Provide the (x, y) coordinate of the cell's center where the given text is located.  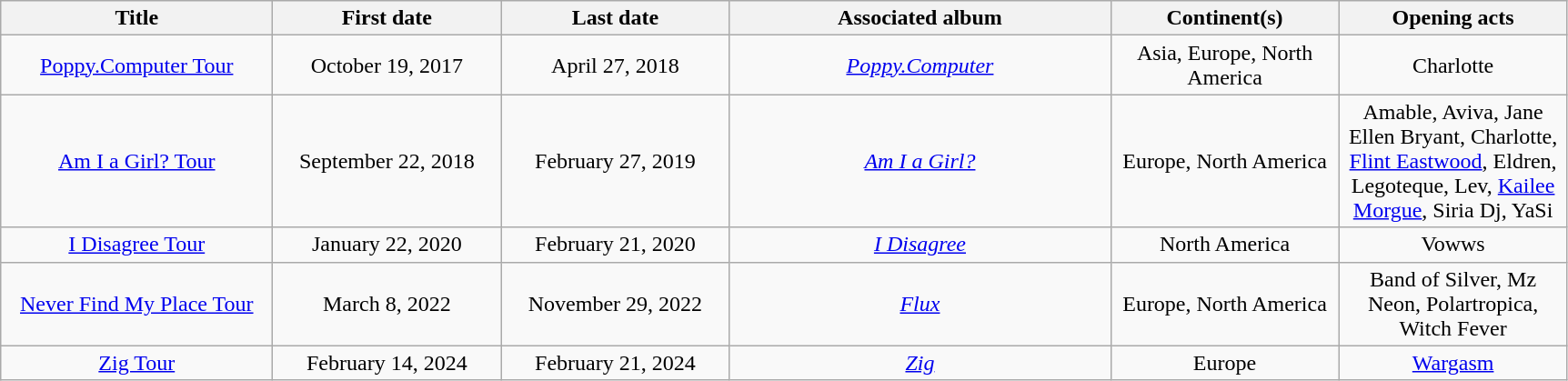
Vowws (1453, 245)
Charlotte (1453, 65)
Poppy.Computer Tour (136, 65)
Zig (920, 363)
Asia, Europe, North America (1224, 65)
Zig Tour (136, 363)
April 27, 2018 (615, 65)
February 27, 2019 (615, 161)
Continent(s) (1224, 18)
February 21, 2020 (615, 245)
Amable, Aviva, Jane Ellen Bryant, Charlotte, Flint Eastwood, Eldren, Legoteque, Lev, Kailee Morgue, Siria Dj, YaSi (1453, 161)
Last date (615, 18)
Flux (920, 304)
Opening acts (1453, 18)
Title (136, 18)
November 29, 2022 (615, 304)
October 19, 2017 (387, 65)
Am I a Girl? (920, 161)
January 22, 2020 (387, 245)
February 14, 2024 (387, 363)
February 21, 2024 (615, 363)
First date (387, 18)
Associated album (920, 18)
I Disagree Tour (136, 245)
Am I a Girl? Tour (136, 161)
Band of Silver, Mz Neon, Polartropica, Witch Fever (1453, 304)
Wargasm (1453, 363)
Poppy.Computer (920, 65)
September 22, 2018 (387, 161)
Europe (1224, 363)
March 8, 2022 (387, 304)
I Disagree (920, 245)
North America (1224, 245)
Never Find My Place Tour (136, 304)
